From the cell containing the given text, extract its center point as [x, y] coordinate. 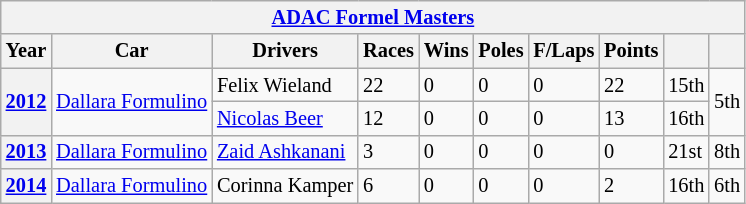
6th [727, 186]
ADAC Formel Masters [373, 17]
3 [388, 152]
6 [388, 186]
F/Laps [564, 51]
Poles [500, 51]
13 [631, 118]
2014 [26, 186]
2013 [26, 152]
Races [388, 51]
12 [388, 118]
Points [631, 51]
Corinna Kamper [285, 186]
Wins [446, 51]
Zaid Ashkanani [285, 152]
Year [26, 51]
Car [132, 51]
Felix Wieland [285, 85]
2 [631, 186]
Nicolas Beer [285, 118]
21st [686, 152]
15th [686, 85]
2012 [26, 102]
Drivers [285, 51]
5th [727, 102]
8th [727, 152]
